Output the [x, y] coordinate of the center of the cell containing the given text.  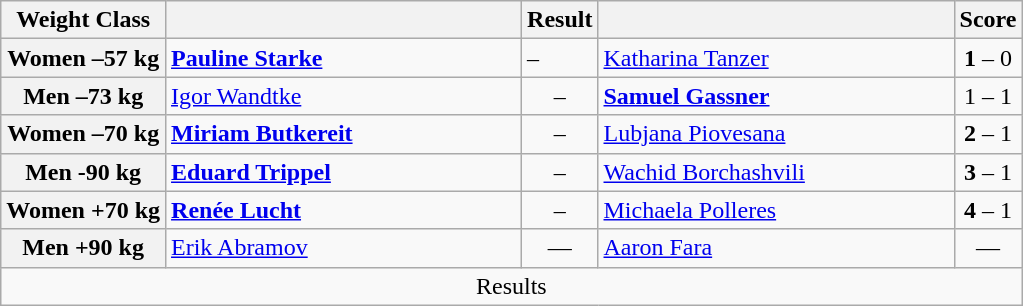
Lubjana Piovesana [776, 134]
Results [512, 286]
Erik Abramov [344, 248]
1 – 0 [988, 58]
Women –70 kg [84, 134]
Women +70 kg [84, 210]
Michaela Polleres [776, 210]
Weight Class [84, 20]
Men +90 kg [84, 248]
Miriam Butkereit [344, 134]
4 – 1 [988, 210]
Samuel Gassner [776, 96]
Aaron Fara [776, 248]
Igor Wandtke [344, 96]
3 – 1 [988, 172]
Men –73 kg [84, 96]
Wachid Borchashvili [776, 172]
Women –57 kg [84, 58]
Eduard Trippel [344, 172]
Pauline Starke [344, 58]
Renée Lucht [344, 210]
1 – 1 [988, 96]
Men -90 kg [84, 172]
Result [560, 20]
Score [988, 20]
Katharina Tanzer [776, 58]
2 – 1 [988, 134]
